Capture the cell that displays the provided text and extract its (X, Y) central coordinate. 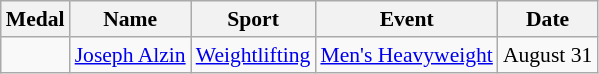
August 31 (548, 55)
Date (548, 19)
Event (406, 19)
Sport (254, 19)
Name (130, 19)
Men's Heavyweight (406, 55)
Weightlifting (254, 55)
Medal (36, 19)
Joseph Alzin (130, 55)
